From the cell containing the given text, extract its center point as [x, y] coordinate. 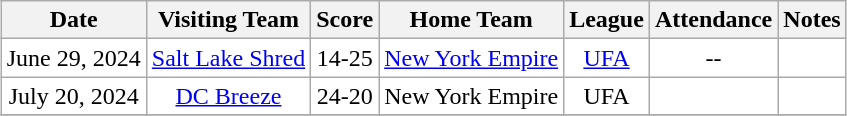
Attendance [713, 20]
Home Team [472, 20]
Salt Lake Shred [228, 58]
League [607, 20]
DC Breeze [228, 96]
Visiting Team [228, 20]
Score [345, 20]
14-25 [345, 58]
-- [713, 58]
24-20 [345, 96]
June 29, 2024 [74, 58]
July 20, 2024 [74, 96]
Notes [812, 20]
Date [74, 20]
